Search for the cell housing the specified text and yield its (X, Y) center coordinate. 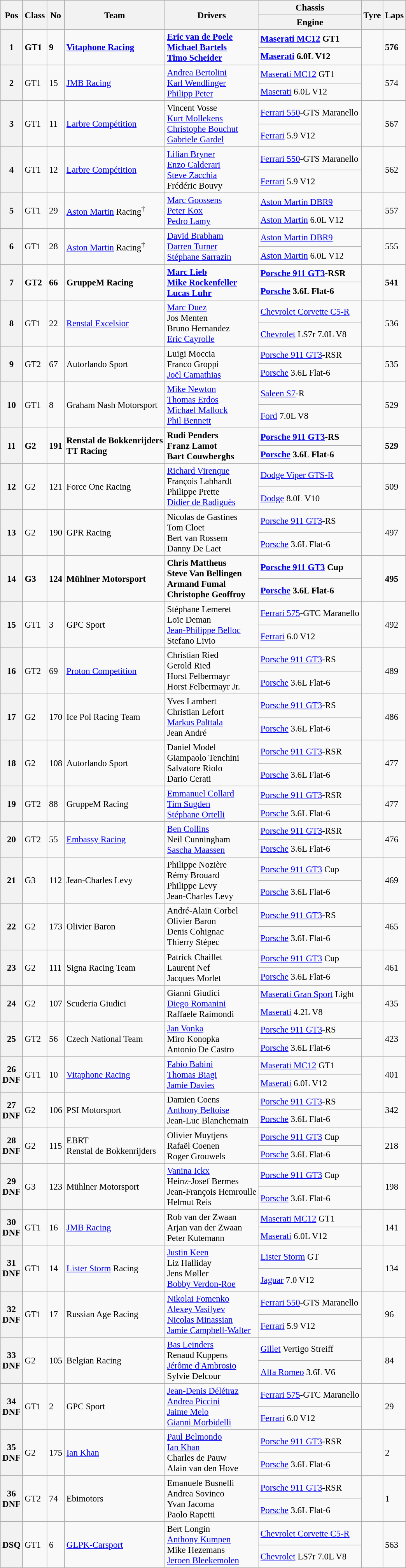
107 (56, 1003)
111 (56, 968)
489 (394, 671)
Graham Nash Motorsport (114, 404)
469 (394, 880)
Stéphane Lemeret Loïc Deman Jean-Philippe Belloc Stefano Livio (212, 625)
Marc Goossens Peter Kox Pedro Lamy (212, 211)
465 (394, 927)
Dodge 8.0L V10 (310, 498)
25 (12, 1039)
557 (394, 211)
Andrea Bertolini Karl Wendlinger Philipp Peter (212, 83)
106 (56, 1110)
Alfa Romeo 3.6L V6 (310, 1372)
Scuderia Giudici (114, 1003)
34DNF (12, 1407)
574 (394, 83)
Proton Competition (114, 671)
35DNF (12, 1453)
121 (56, 487)
Patrick Chaillet Laurent Nef Jacques Morlet (212, 968)
Pos (12, 15)
27DNF (12, 1110)
Embassy Racing (114, 840)
495 (394, 579)
Jean-Charles Levy (114, 880)
Tyre (372, 15)
115 (56, 1146)
55 (56, 840)
7 (12, 282)
Russian Age Racing (114, 1314)
88 (56, 804)
Daniel Model Giampaolo Tenchini Salvatore Riolo Dario Cerati (212, 763)
Team (114, 15)
69 (56, 671)
435 (394, 1003)
23 (12, 968)
Czech National Team (114, 1039)
Olivier Muytjens Rafaël Coenen Roger Grouwels (212, 1146)
486 (394, 717)
191 (56, 446)
Ford 7.0L V8 (310, 416)
19 (12, 804)
24 (12, 1003)
Laps (394, 15)
96 (394, 1314)
Emmanuel Collard Tim Sugden Stéphane Ortelli (212, 804)
31DNF (12, 1269)
Lister Storm Racing (114, 1269)
Saleen S7-R (310, 393)
175 (56, 1453)
190 (56, 533)
Yves Lambert Christian Lefort Markus Palttala Jean André (212, 717)
198 (394, 1187)
Belgian Racing (114, 1360)
Olivier Baron (114, 927)
Nikolai Fomenko Alexey Vasilyev Nicolas Minassian Jamie Campbell-Walter (212, 1314)
Damien Coens Anthony Beltoise Jean-Luc Blanchemain (212, 1110)
576 (394, 47)
6 (12, 247)
74 (56, 1499)
32DNF (12, 1314)
Ice Pol Racing Team (114, 717)
Jaguar 7.0 V12 (310, 1279)
28DNF (12, 1146)
173 (56, 927)
Richard Virenque François Labhardt Philippe Prette Didier de Radiguès (212, 487)
84 (394, 1360)
21 (12, 880)
105 (56, 1360)
33DNF (12, 1360)
Maserati 4.2L V8 (310, 1012)
423 (394, 1039)
Maserati Gran Sport Light (310, 994)
67 (56, 364)
Ebimotors (114, 1499)
555 (394, 247)
342 (394, 1110)
André-Alain Corbel Olivier Baron Denis Cohignac Thierry Stépec (212, 927)
David Brabham Darren Turner Stéphane Sarrazin (212, 247)
124 (56, 579)
567 (394, 124)
Renstal de Bokkenrijders TT Racing (114, 446)
123 (56, 1187)
541 (394, 282)
108 (56, 763)
Ian Khan (114, 1453)
Rob van der Zwaan Arjan van der Zwaan Peter Kutemann (212, 1227)
141 (394, 1227)
36DNF (12, 1499)
Vincent Vosse Kurt Mollekens Christophe Bouchut Gabriele Gardel (212, 124)
20 (12, 840)
170 (56, 717)
26DNF (12, 1074)
18 (12, 763)
30DNF (12, 1227)
Jean-Denis Délétraz Andrea Piccini Jaime Melo Gianni Morbidelli (212, 1407)
Luigi Moccia Franco Groppi Joël Camathias (212, 364)
Engine (310, 23)
492 (394, 625)
Marc Duez Jos Menten Bruno Hernandez Eric Cayrolle (212, 323)
4 (12, 170)
134 (394, 1269)
Philippe Nozière Rémy Brouard Philippe Levy Jean-Charles Levy (212, 880)
562 (394, 170)
Lilian Bryner Enzo Calderari Steve Zacchia Frédéric Bouvy (212, 170)
Mike Newton Thomas Erdos Michael Mallock Phil Bennett (212, 404)
Gianni Giudici Diego Romanini Raffaele Raimondi (212, 1003)
Jan Vonka Miro Konopka Antonio De Castro (212, 1039)
56 (56, 1039)
401 (394, 1074)
461 (394, 968)
Chris Mattheus Steve Van Bellingen Armand Fumal Christophe Geoffroy (212, 579)
No (56, 15)
Ben Collins Neil Cunningham Sascha Maassen (212, 840)
Paul Belmondo Ian Khan Charles de Pauw Alain van den Hove (212, 1453)
Nicolas de Gastines Tom Cloet Bert van Rossem Danny De Laet (212, 533)
Emanuele Busnelli Andrea Sovinco Yvan Jacoma Paolo Rapetti (212, 1499)
Vanina Ickx Heinz-Josef Bermes Jean-François Hemroulle Helmut Reis (212, 1187)
Gillet Vertigo Streiff (310, 1349)
PSI Motorsport (114, 1110)
Signa Racing Team (114, 968)
Rudi Penders Franz Lamot Bart Couwberghs (212, 446)
29DNF (12, 1187)
13 (12, 533)
EBRT Renstal de Bokkenrijders (114, 1146)
Renstal Excelsior (114, 323)
Drivers (212, 15)
Lister Storm GT (310, 1257)
Justin Keen Liz Halliday Jens Møller Bobby Verdon-Roe (212, 1269)
497 (394, 533)
5 (12, 211)
GPR Racing (114, 533)
Bas Leinders Renaud Kuppens Jérôme d'Ambrosio Sylvie Delcour (212, 1360)
28 (56, 247)
Eric van de Poele Michael Bartels Timo Scheider (212, 47)
Dodge Viper GTS-R (310, 475)
Marc Lieb Mike Rockenfeller Lucas Luhr (212, 282)
218 (394, 1146)
66 (56, 282)
Christian Ried Gerold Ried Horst Felbermayr Horst Felbermayr Jr. (212, 671)
112 (56, 880)
536 (394, 323)
Class (35, 15)
Fabio Babini Thomas Biagi Jamie Davies (212, 1074)
535 (394, 364)
Force One Racing (114, 487)
509 (394, 487)
Chassis (310, 8)
476 (394, 840)
